For the text-containing cell, return its midpoint in [X, Y] coordinate format. 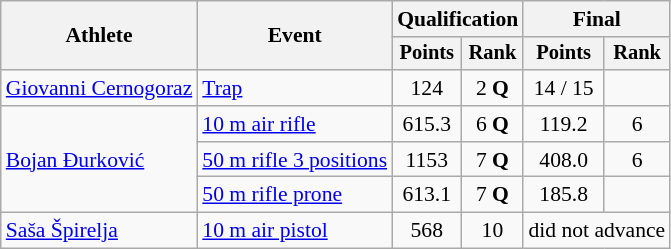
568 [426, 231]
613.1 [426, 195]
14 / 15 [564, 88]
119.2 [564, 124]
2 Q [492, 88]
Bojan Đurković [100, 160]
Qualification [458, 19]
10 m air rifle [294, 124]
124 [426, 88]
10 [492, 231]
Giovanni Cernogoraz [100, 88]
did not advance [596, 231]
1153 [426, 160]
185.8 [564, 195]
50 m rifle prone [294, 195]
6 Q [492, 124]
Trap [294, 88]
Saša Špirelja [100, 231]
Event [294, 36]
615.3 [426, 124]
408.0 [564, 160]
Final [596, 19]
50 m rifle 3 positions [294, 160]
10 m air pistol [294, 231]
Athlete [100, 36]
